Pinpoint the cell where the given text exists, returning its (x, y) midpoint coordinate. 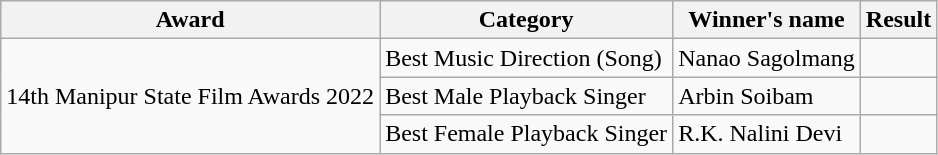
Arbin Soibam (767, 96)
Best Male Playback Singer (526, 96)
Result (898, 20)
14th Manipur State Film Awards 2022 (190, 96)
Category (526, 20)
R.K. Nalini Devi (767, 134)
Nanao Sagolmang (767, 58)
Winner's name (767, 20)
Best Female Playback Singer (526, 134)
Best Music Direction (Song) (526, 58)
Award (190, 20)
